For the text-containing cell, return its midpoint in (X, Y) coordinate format. 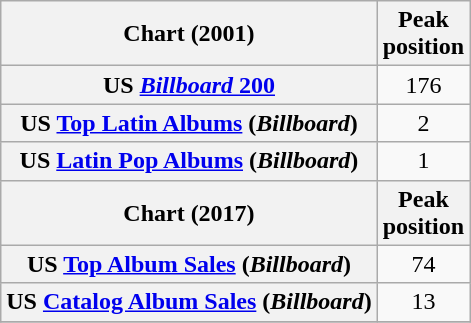
US Top Album Sales (Billboard) (189, 264)
2 (423, 123)
US Billboard 200 (189, 85)
176 (423, 85)
13 (423, 302)
74 (423, 264)
US Catalog Album Sales (Billboard) (189, 302)
Chart (2017) (189, 212)
1 (423, 161)
Chart (2001) (189, 34)
US Top Latin Albums (Billboard) (189, 123)
US Latin Pop Albums (Billboard) (189, 161)
